Return the [x, y] coordinate for the center point of the cell that contains the specified text.  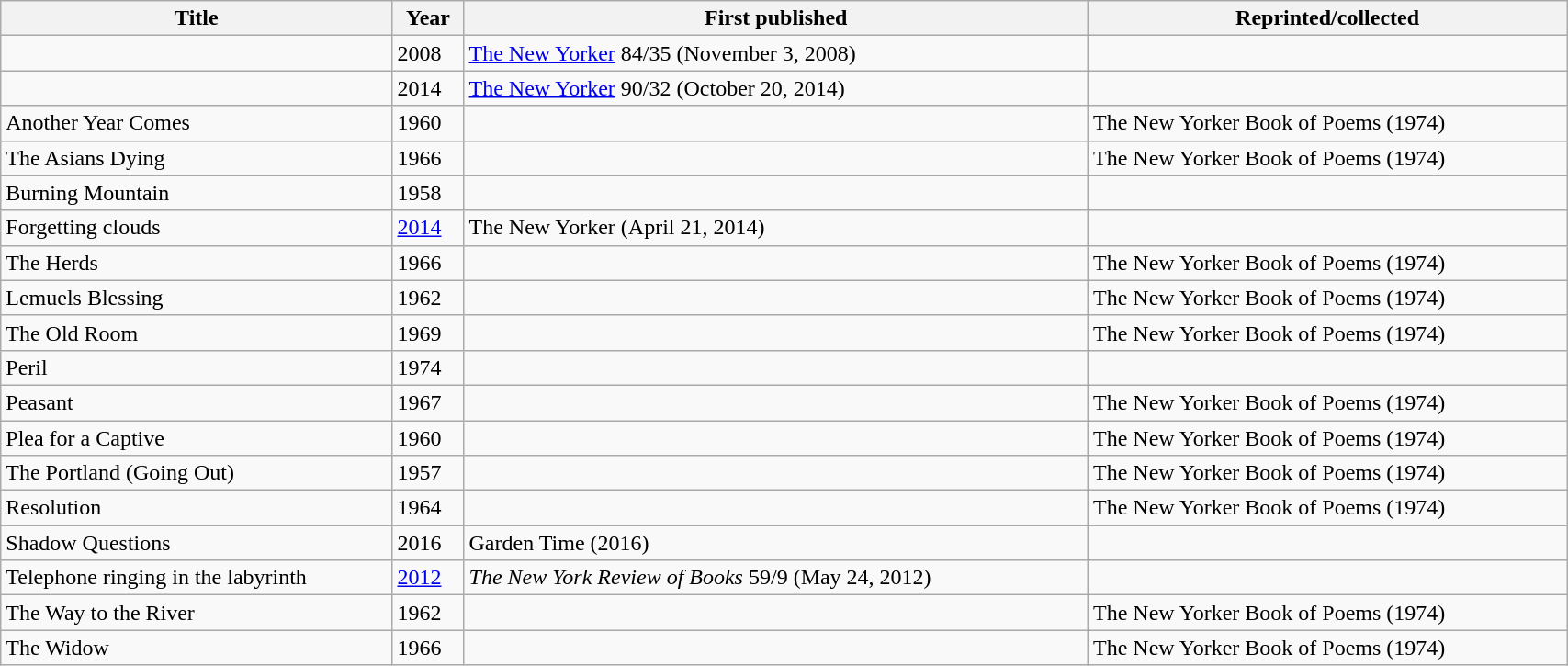
1957 [428, 473]
The Widow [197, 648]
1964 [428, 508]
Shadow Questions [197, 543]
The New York Review of Books 59/9 (May 24, 2012) [775, 578]
2012 [428, 578]
1974 [428, 367]
Reprinted/collected [1326, 18]
Lemuels Blessing [197, 298]
First published [775, 18]
Title [197, 18]
1958 [428, 193]
Resolution [197, 508]
Peril [197, 367]
2016 [428, 543]
Forgetting clouds [197, 228]
Telephone ringing in the labyrinth [197, 578]
1967 [428, 402]
Burning Mountain [197, 193]
Garden Time (2016) [775, 543]
The New Yorker 84/35 (November 3, 2008) [775, 53]
1969 [428, 333]
The Herds [197, 263]
Year [428, 18]
The Asians Dying [197, 158]
Plea for a Captive [197, 438]
The Old Room [197, 333]
The Way to the River [197, 613]
Another Year Comes [197, 123]
The Portland (Going Out) [197, 473]
Peasant [197, 402]
2008 [428, 53]
The New Yorker 90/32 (October 20, 2014) [775, 88]
The New Yorker (April 21, 2014) [775, 228]
